Capture the cell that displays the provided text and extract its (X, Y) central coordinate. 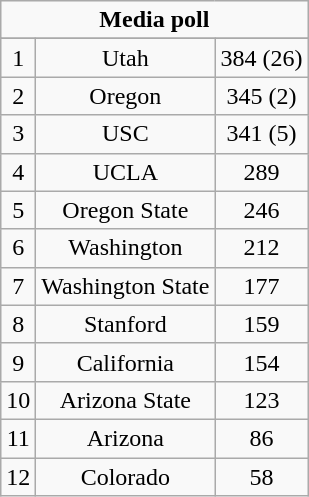
11 (18, 438)
86 (262, 438)
Utah (126, 58)
Arizona State (126, 400)
345 (2) (262, 96)
Oregon State (126, 210)
8 (18, 324)
1 (18, 58)
5 (18, 210)
384 (26) (262, 58)
154 (262, 362)
4 (18, 172)
Washington (126, 248)
California (126, 362)
3 (18, 134)
10 (18, 400)
6 (18, 248)
2 (18, 96)
UCLA (126, 172)
Oregon (126, 96)
289 (262, 172)
12 (18, 477)
Media poll (154, 20)
9 (18, 362)
123 (262, 400)
58 (262, 477)
246 (262, 210)
Stanford (126, 324)
USC (126, 134)
Colorado (126, 477)
Washington State (126, 286)
159 (262, 324)
Arizona (126, 438)
7 (18, 286)
212 (262, 248)
341 (5) (262, 134)
177 (262, 286)
